Scan for the cell matching the given text and deliver its (X, Y) coordinate at center. 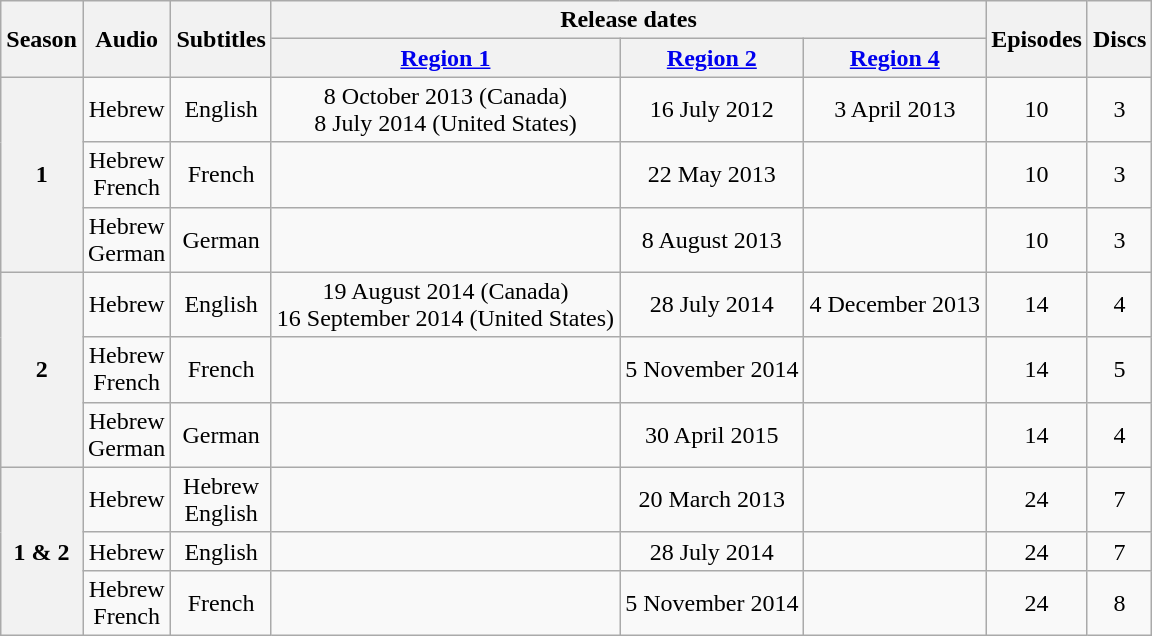
Season (42, 39)
16 July 2012 (712, 110)
HebrewEnglish (221, 500)
Audio (126, 39)
2 (42, 370)
5 (1119, 370)
Discs (1119, 39)
3 April 2013 (895, 110)
Region 1 (445, 58)
8 October 2013 (Canada)8 July 2014 (United States) (445, 110)
1 (42, 174)
30 April 2015 (712, 434)
19 August 2014 (Canada)16 September 2014 (United States) (445, 304)
Region 4 (895, 58)
Release dates (628, 20)
1 & 2 (42, 551)
22 May 2013 (712, 174)
Region 2 (712, 58)
8 August 2013 (712, 240)
4 December 2013 (895, 304)
Subtitles (221, 39)
Episodes (1037, 39)
8 (1119, 602)
20 March 2013 (712, 500)
